Provide the (x, y) coordinate of the cell's center where the given text is located.  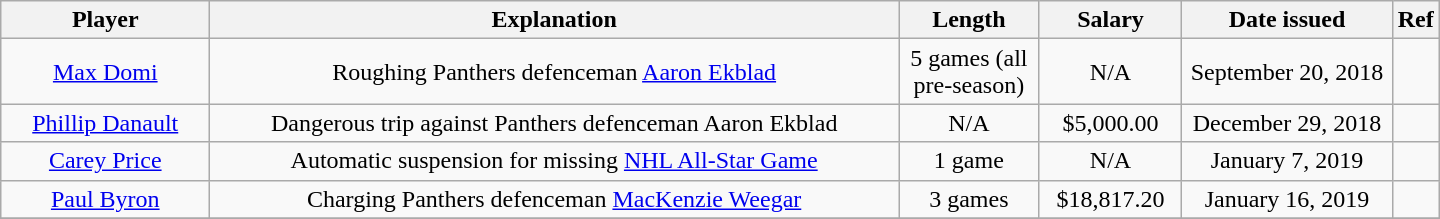
$18,817.20 (1110, 199)
5 games (all pre-season) (968, 72)
Carey Price (106, 161)
3 games (968, 199)
September 20, 2018 (1287, 72)
Max Domi (106, 72)
Ref (1416, 20)
$5,000.00 (1110, 123)
Player (106, 20)
1 game (968, 161)
January 7, 2019 (1287, 161)
Explanation (554, 20)
Date issued (1287, 20)
January 16, 2019 (1287, 199)
Length (968, 20)
Phillip Danault (106, 123)
Salary (1110, 20)
Paul Byron (106, 199)
December 29, 2018 (1287, 123)
Dangerous trip against Panthers defenceman Aaron Ekblad (554, 123)
Charging Panthers defenceman MacKenzie Weegar (554, 199)
Roughing Panthers defenceman Aaron Ekblad (554, 72)
Automatic suspension for missing NHL All-Star Game (554, 161)
